Search for the cell housing the specified text and yield its (x, y) center coordinate. 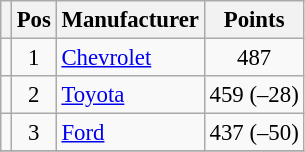
Pos (34, 20)
1 (34, 58)
Ford (130, 133)
Points (254, 20)
2 (34, 95)
487 (254, 58)
459 (–28) (254, 95)
Chevrolet (130, 58)
Manufacturer (130, 20)
437 (–50) (254, 133)
Toyota (130, 95)
3 (34, 133)
